Provide the [X, Y] coordinate of the cell's center where the given text is located.  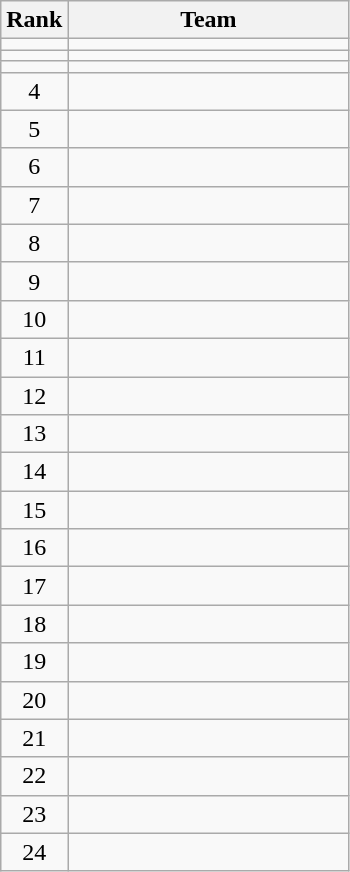
Team [208, 20]
17 [34, 586]
18 [34, 624]
21 [34, 738]
9 [34, 281]
19 [34, 662]
5 [34, 129]
23 [34, 814]
22 [34, 776]
4 [34, 91]
7 [34, 205]
11 [34, 357]
8 [34, 243]
14 [34, 472]
10 [34, 319]
16 [34, 548]
12 [34, 395]
Rank [34, 20]
24 [34, 852]
20 [34, 700]
6 [34, 167]
13 [34, 434]
15 [34, 510]
